Search for the cell housing the specified text and yield its (x, y) center coordinate. 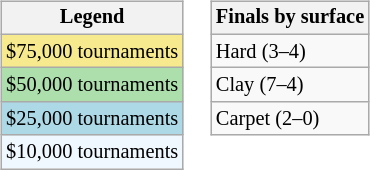
$75,000 tournaments (92, 51)
$25,000 tournaments (92, 119)
$50,000 tournaments (92, 85)
Legend (92, 18)
$10,000 tournaments (92, 152)
Clay (7–4) (290, 85)
Finals by surface (290, 18)
Hard (3–4) (290, 51)
Carpet (2–0) (290, 119)
